Find where the given text appears and provide that cell's center as [X, Y] coordinate. 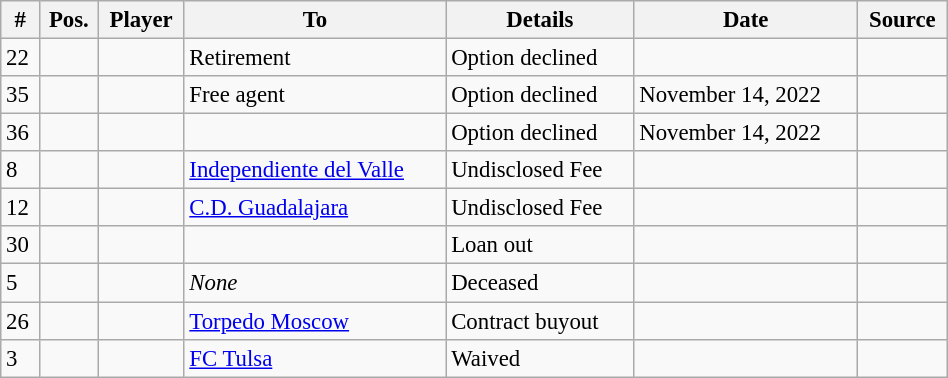
36 [20, 133]
35 [20, 95]
Waived [540, 358]
None [315, 283]
Details [540, 20]
8 [20, 170]
Loan out [540, 245]
Contract buyout [540, 321]
To [315, 20]
5 [20, 283]
Pos. [70, 20]
12 [20, 208]
Free agent [315, 95]
Retirement [315, 58]
Date [746, 20]
Deceased [540, 283]
Player [141, 20]
C.D. Guadalajara [315, 208]
26 [20, 321]
30 [20, 245]
# [20, 20]
22 [20, 58]
Independiente del Valle [315, 170]
Source [902, 20]
FC Tulsa [315, 358]
Torpedo Moscow [315, 321]
3 [20, 358]
